Search for the cell housing the specified text and yield its [x, y] center coordinate. 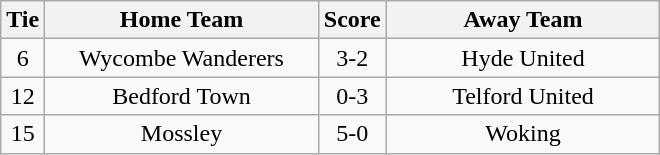
Hyde United [523, 58]
Telford United [523, 96]
Wycombe Wanderers [182, 58]
Home Team [182, 20]
3-2 [352, 58]
12 [23, 96]
0-3 [352, 96]
Score [352, 20]
Woking [523, 134]
Away Team [523, 20]
Mossley [182, 134]
6 [23, 58]
Tie [23, 20]
Bedford Town [182, 96]
15 [23, 134]
5-0 [352, 134]
